Search for the cell housing the specified text and yield its (X, Y) center coordinate. 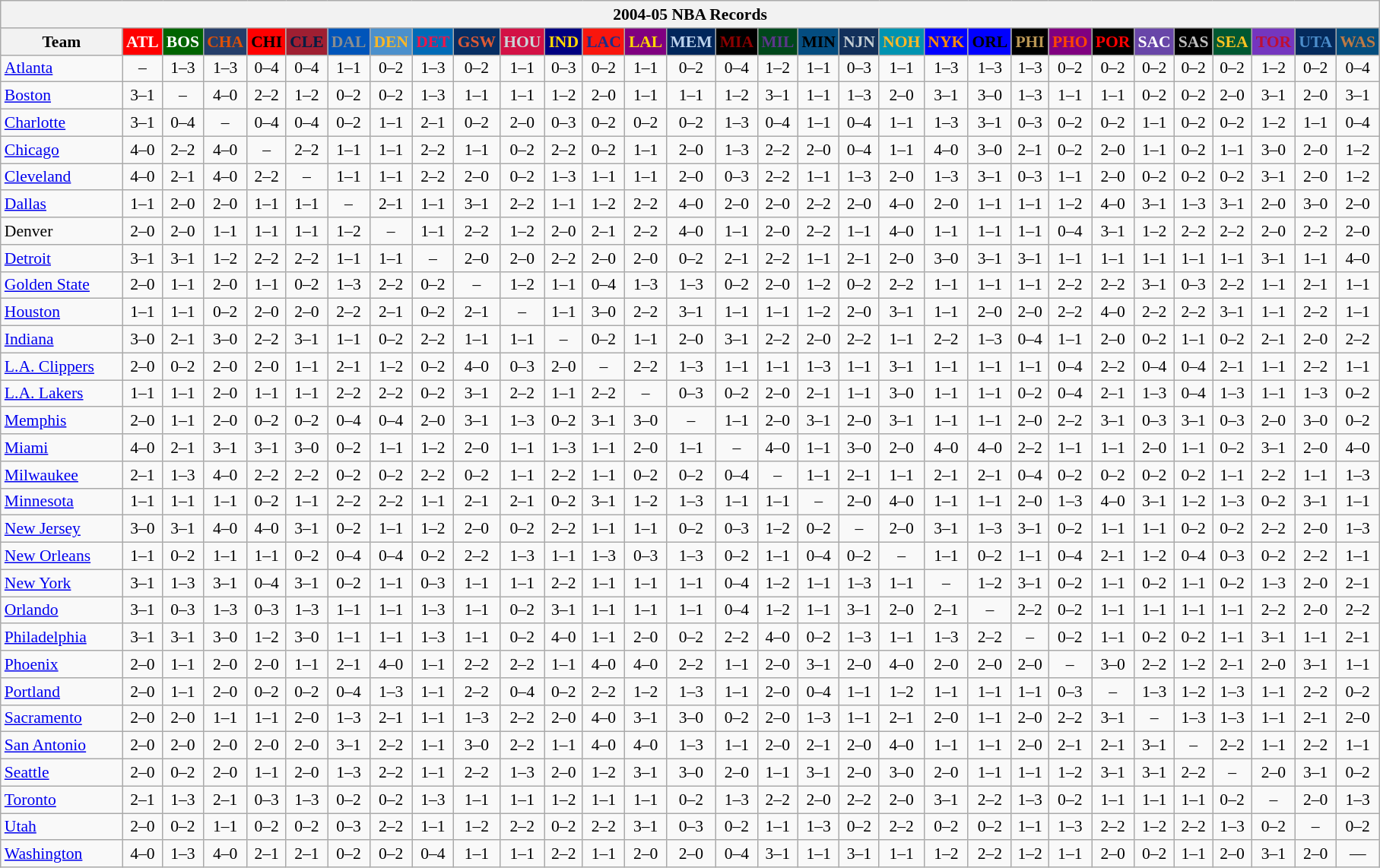
San Antonio (62, 746)
PHI (1029, 42)
Utah (62, 827)
ORL (990, 42)
Orlando (62, 610)
NOH (902, 42)
CHI (266, 42)
DAL (349, 42)
UTA (1315, 42)
NYK (946, 42)
Team (62, 42)
CHA (225, 42)
Denver (62, 231)
Detroit (62, 258)
Charlotte (62, 123)
MIN (818, 42)
New Jersey (62, 529)
SEA (1232, 42)
GSW (477, 42)
IND (563, 42)
2004-05 NBA Records (690, 14)
LAL (646, 42)
Indiana (62, 340)
WAS (1358, 42)
NJN (859, 42)
Minnesota (62, 502)
New Orleans (62, 556)
MIA (737, 42)
Cleveland (62, 177)
Washington (62, 854)
HOU (522, 42)
Memphis (62, 421)
Golden State (62, 285)
Houston (62, 312)
MIL (777, 42)
L.A. Clippers (62, 366)
LAC (604, 42)
Miami (62, 448)
DET (433, 42)
POR (1113, 42)
SAS (1194, 42)
Atlanta (62, 68)
L.A. Lakers (62, 394)
CLE (307, 42)
— (1358, 854)
Milwaukee (62, 475)
SAC (1154, 42)
Portland (62, 692)
TOR (1274, 42)
PHO (1071, 42)
BOS (182, 42)
Boston (62, 96)
Chicago (62, 150)
Dallas (62, 204)
Philadelphia (62, 638)
New York (62, 583)
Toronto (62, 800)
MEM (690, 42)
Phoenix (62, 664)
ATL (143, 42)
DEN (391, 42)
Seattle (62, 773)
Sacramento (62, 718)
